Search for the cell housing the specified text and yield its (x, y) center coordinate. 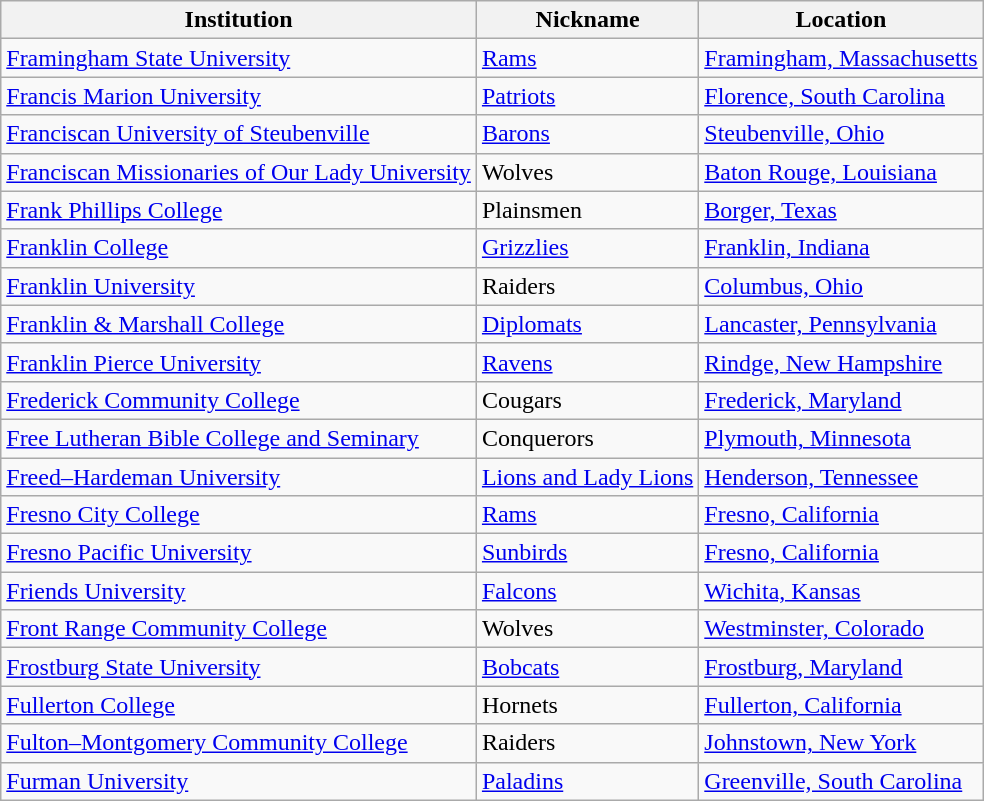
Fresno City College (239, 515)
Lancaster, Pennsylvania (841, 324)
Friends University (239, 591)
Plainsmen (587, 210)
Franklin, Indiana (841, 248)
Framingham State University (239, 58)
Diplomats (587, 324)
Johnstown, New York (841, 743)
Steubenville, Ohio (841, 134)
Freed–Hardeman University (239, 477)
Front Range Community College (239, 629)
Fresno Pacific University (239, 553)
Franklin Pierce University (239, 362)
Fullerton, California (841, 705)
Location (841, 20)
Free Lutheran Bible College and Seminary (239, 438)
Ravens (587, 362)
Lions and Lady Lions (587, 477)
Cougars (587, 400)
Rindge, New Hampshire (841, 362)
Borger, Texas (841, 210)
Henderson, Tennessee (841, 477)
Frederick, Maryland (841, 400)
Columbus, Ohio (841, 286)
Hornets (587, 705)
Wichita, Kansas (841, 591)
Florence, South Carolina (841, 96)
Franciscan Missionaries of Our Lady University (239, 172)
Fullerton College (239, 705)
Framingham, Massachusetts (841, 58)
Francis Marion University (239, 96)
Franklin & Marshall College (239, 324)
Frostburg State University (239, 667)
Sunbirds (587, 553)
Falcons (587, 591)
Bobcats (587, 667)
Frank Phillips College (239, 210)
Conquerors (587, 438)
Furman University (239, 781)
Franklin College (239, 248)
Franciscan University of Steubenville (239, 134)
Franklin University (239, 286)
Greenville, South Carolina (841, 781)
Grizzlies (587, 248)
Plymouth, Minnesota (841, 438)
Barons (587, 134)
Frederick Community College (239, 400)
Baton Rouge, Louisiana (841, 172)
Patriots (587, 96)
Fulton–Montgomery Community College (239, 743)
Westminster, Colorado (841, 629)
Frostburg, Maryland (841, 667)
Nickname (587, 20)
Institution (239, 20)
Paladins (587, 781)
